Search for the cell housing the specified text and yield its (x, y) center coordinate. 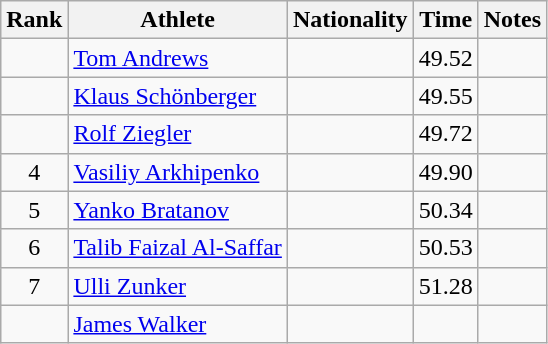
7 (34, 286)
Rank (34, 20)
Notes (512, 20)
49.90 (446, 172)
49.55 (446, 96)
Rolf Ziegler (178, 134)
Yanko Bratanov (178, 210)
49.52 (446, 58)
4 (34, 172)
6 (34, 248)
49.72 (446, 134)
51.28 (446, 286)
Tom Andrews (178, 58)
Nationality (350, 20)
Talib Faizal Al-Saffar (178, 248)
50.53 (446, 248)
5 (34, 210)
Klaus Schönberger (178, 96)
Ulli Zunker (178, 286)
Time (446, 20)
50.34 (446, 210)
Vasiliy Arkhipenko (178, 172)
Athlete (178, 20)
James Walker (178, 324)
